Output the [x, y] coordinate of the center of the cell containing the given text.  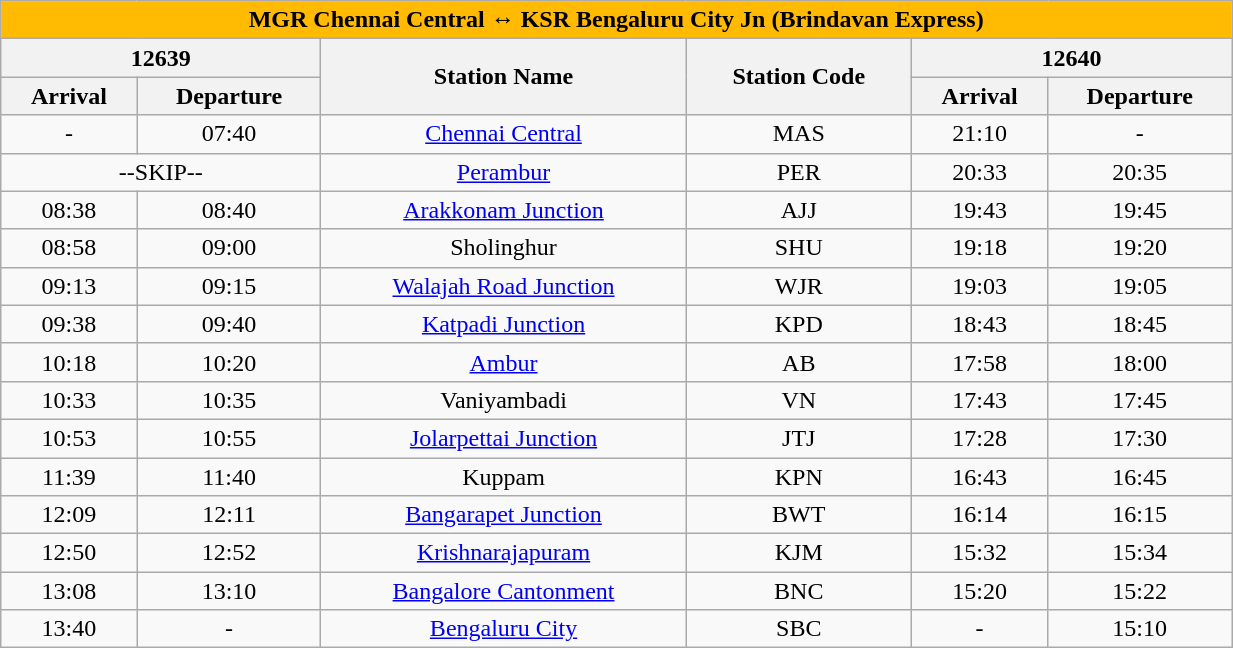
21:10 [979, 134]
13:10 [229, 591]
12639 [161, 58]
AJJ [798, 210]
Kuppam [504, 477]
11:39 [69, 477]
10:53 [69, 438]
SHU [798, 248]
10:20 [229, 362]
08:40 [229, 210]
19:20 [1140, 248]
15:10 [1140, 629]
JTJ [798, 438]
15:32 [979, 553]
13:08 [69, 591]
BWT [798, 515]
12:52 [229, 553]
WJR [798, 286]
12:11 [229, 515]
08:38 [69, 210]
20:33 [979, 172]
17:45 [1140, 400]
AB [798, 362]
16:43 [979, 477]
Jolarpettai Junction [504, 438]
Sholinghur [504, 248]
--SKIP-- [161, 172]
12:09 [69, 515]
10:33 [69, 400]
17:58 [979, 362]
VN [798, 400]
16:45 [1140, 477]
13:40 [69, 629]
17:30 [1140, 438]
16:14 [979, 515]
10:18 [69, 362]
Arakkonam Junction [504, 210]
09:40 [229, 324]
Station Name [504, 77]
18:00 [1140, 362]
Bangalore Cantonment [504, 591]
KPD [798, 324]
12640 [1071, 58]
Station Code [798, 77]
MGR Chennai Central ↔ KSR Bengaluru City Jn (Brindavan Express) [616, 20]
17:28 [979, 438]
11:40 [229, 477]
08:58 [69, 248]
Krishnarajapuram [504, 553]
09:38 [69, 324]
19:45 [1140, 210]
09:13 [69, 286]
Ambur [504, 362]
SBC [798, 629]
PER [798, 172]
19:03 [979, 286]
Chennai Central [504, 134]
Perambur [504, 172]
20:35 [1140, 172]
18:43 [979, 324]
16:15 [1140, 515]
BNC [798, 591]
19:43 [979, 210]
10:35 [229, 400]
Katpadi Junction [504, 324]
Bengaluru City [504, 629]
10:55 [229, 438]
09:00 [229, 248]
15:22 [1140, 591]
09:15 [229, 286]
Bangarapet Junction [504, 515]
19:05 [1140, 286]
15:34 [1140, 553]
12:50 [69, 553]
KPN [798, 477]
07:40 [229, 134]
KJM [798, 553]
18:45 [1140, 324]
Walajah Road Junction [504, 286]
17:43 [979, 400]
19:18 [979, 248]
Vaniyambadi [504, 400]
MAS [798, 134]
15:20 [979, 591]
